Determine the [x, y] coordinate at the center of the cell enclosing the given text.  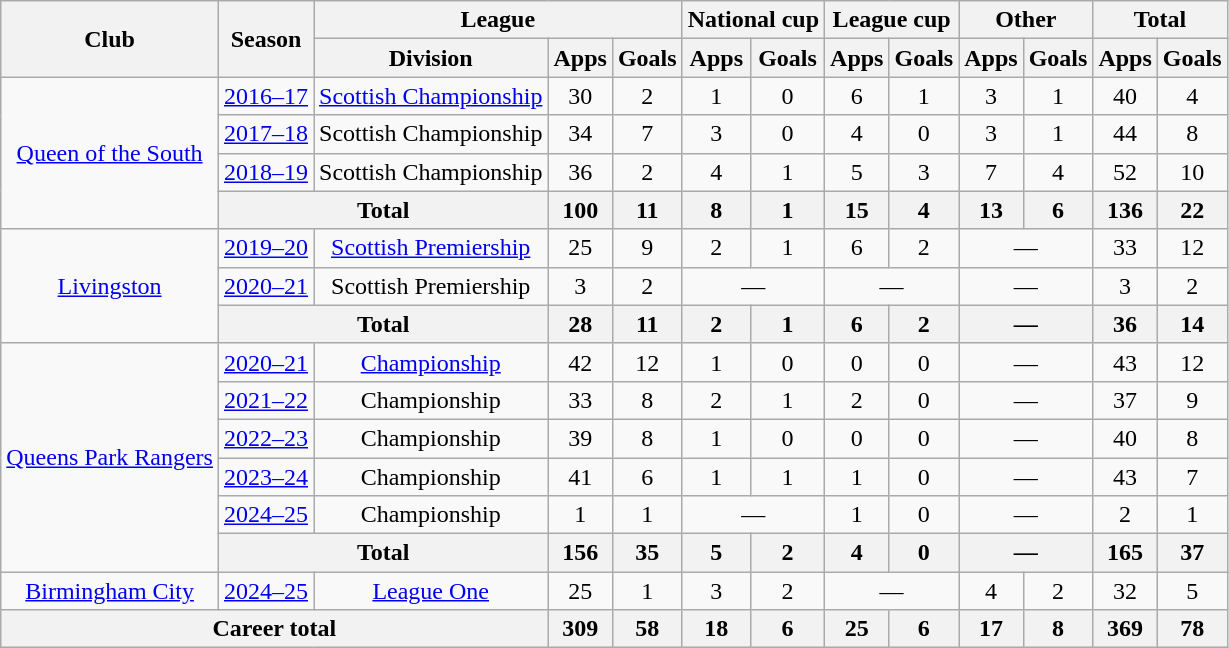
2022–23 [266, 438]
Season [266, 39]
National cup [753, 20]
14 [1192, 324]
165 [1125, 553]
136 [1125, 210]
Queens Park Rangers [110, 457]
52 [1125, 172]
2021–22 [266, 400]
15 [857, 210]
Other [1026, 20]
100 [580, 210]
2018–19 [266, 172]
42 [580, 362]
39 [580, 438]
35 [647, 553]
Queen of the South [110, 153]
13 [991, 210]
17 [991, 629]
28 [580, 324]
Livingston [110, 286]
34 [580, 134]
League cup [892, 20]
58 [647, 629]
Division [431, 58]
78 [1192, 629]
22 [1192, 210]
309 [580, 629]
156 [580, 553]
League One [431, 591]
369 [1125, 629]
2019–20 [266, 248]
Club [110, 39]
30 [580, 96]
2016–17 [266, 96]
32 [1125, 591]
League [498, 20]
41 [580, 477]
Career total [274, 629]
18 [716, 629]
2017–18 [266, 134]
2023–24 [266, 477]
Birmingham City [110, 591]
44 [1125, 134]
10 [1192, 172]
